Find where the given text appears and provide that cell's center as [x, y] coordinate. 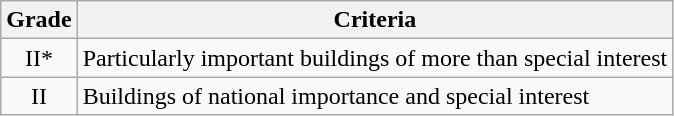
Buildings of national importance and special interest [375, 96]
II [39, 96]
Grade [39, 20]
Particularly important buildings of more than special interest [375, 58]
Criteria [375, 20]
II* [39, 58]
